Capture the cell that displays the provided text and extract its (X, Y) central coordinate. 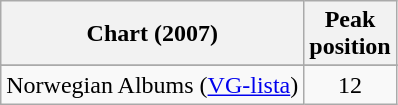
Norwegian Albums (VG-lista) (152, 85)
Chart (2007) (152, 34)
12 (350, 85)
Peakposition (350, 34)
